Capture the cell that displays the provided text and extract its (X, Y) central coordinate. 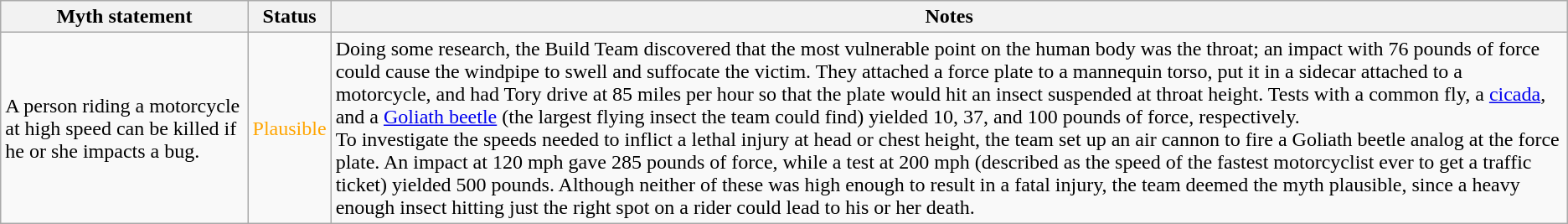
A person riding a motorcycle at high speed can be killed if he or she impacts a bug. (124, 128)
Notes (949, 17)
Status (290, 17)
Myth statement (124, 17)
Plausible (290, 128)
